Detect which cell encompasses the target text, then output its [X, Y] center coordinate. 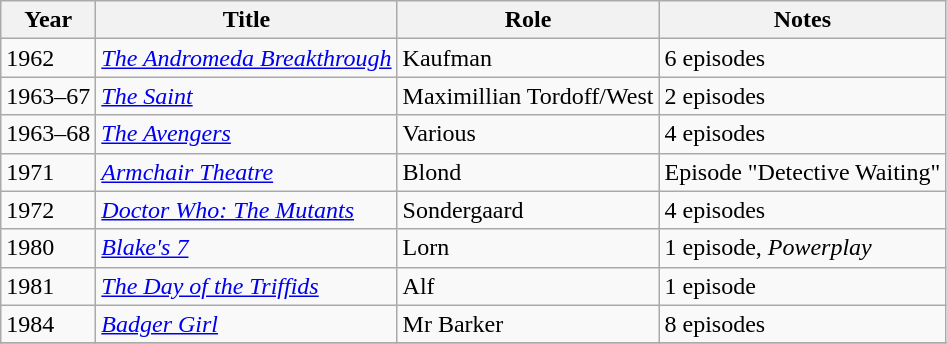
6 episodes [802, 58]
Blake's 7 [246, 248]
2 episodes [802, 96]
Various [528, 134]
Role [528, 20]
Armchair Theatre [246, 172]
1962 [48, 58]
1981 [48, 286]
Lorn [528, 248]
Episode "Detective Waiting" [802, 172]
1 episode, Powerplay [802, 248]
Badger Girl [246, 324]
Doctor Who: The Mutants [246, 210]
Mr Barker [528, 324]
1963–68 [48, 134]
The Day of the Triffids [246, 286]
1971 [48, 172]
The Saint [246, 96]
1 episode [802, 286]
Year [48, 20]
Kaufman [528, 58]
1984 [48, 324]
8 episodes [802, 324]
The Andromeda Breakthrough [246, 58]
1980 [48, 248]
Sondergaard [528, 210]
Alf [528, 286]
Notes [802, 20]
1972 [48, 210]
Maximillian Tordoff/West [528, 96]
1963–67 [48, 96]
Title [246, 20]
The Avengers [246, 134]
Blond [528, 172]
